Determine the (x, y) coordinate at the center of the cell enclosing the given text.  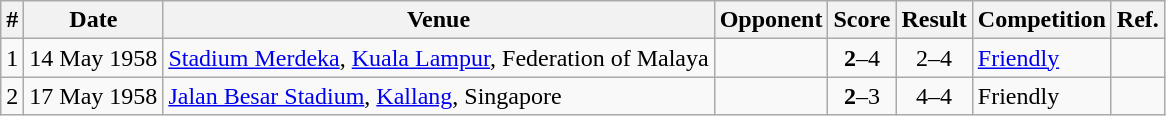
17 May 1958 (94, 96)
Ref. (1138, 20)
2 (12, 96)
Jalan Besar Stadium, Kallang, Singapore (438, 96)
Stadium Merdeka, Kuala Lampur, Federation of Malaya (438, 58)
Competition (1042, 20)
Result (934, 20)
1 (12, 58)
Date (94, 20)
4–4 (934, 96)
Opponent (771, 20)
Venue (438, 20)
# (12, 20)
14 May 1958 (94, 58)
Score (862, 20)
2–3 (862, 96)
